Return the (x, y) coordinate for the center point of the cell that contains the specified text.  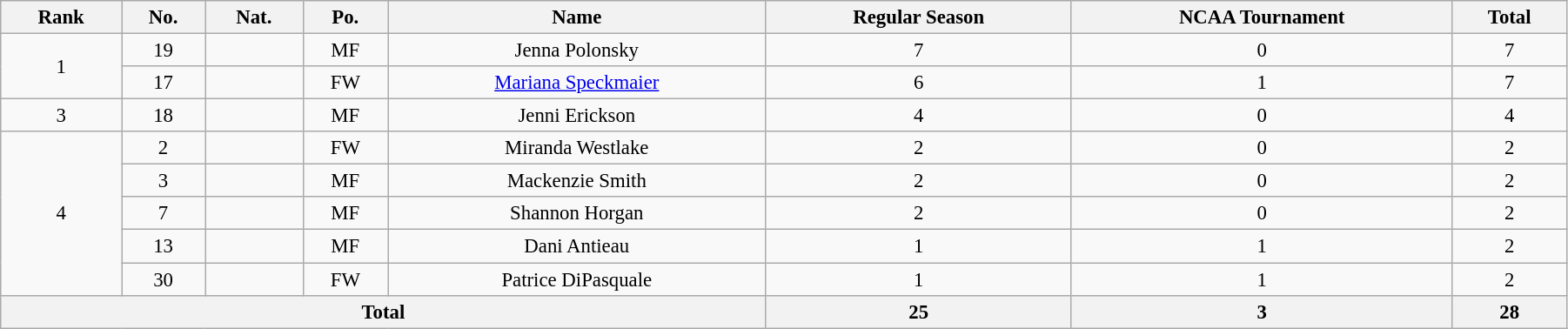
25 (919, 312)
Po. (345, 17)
Jenni Erickson (578, 116)
6 (919, 83)
Patrice DiPasquale (578, 279)
NCAA Tournament (1262, 17)
Miranda Westlake (578, 148)
19 (164, 50)
28 (1510, 312)
Nat. (254, 17)
18 (164, 116)
13 (164, 246)
Dani Antieau (578, 246)
30 (164, 279)
Regular Season (919, 17)
No. (164, 17)
Rank (61, 17)
Mariana Speckmaier (578, 83)
Name (578, 17)
Shannon Horgan (578, 213)
17 (164, 83)
Mackenzie Smith (578, 181)
Jenna Polonsky (578, 50)
